Determine the (X, Y) coordinate at the center of the cell enclosing the given text.  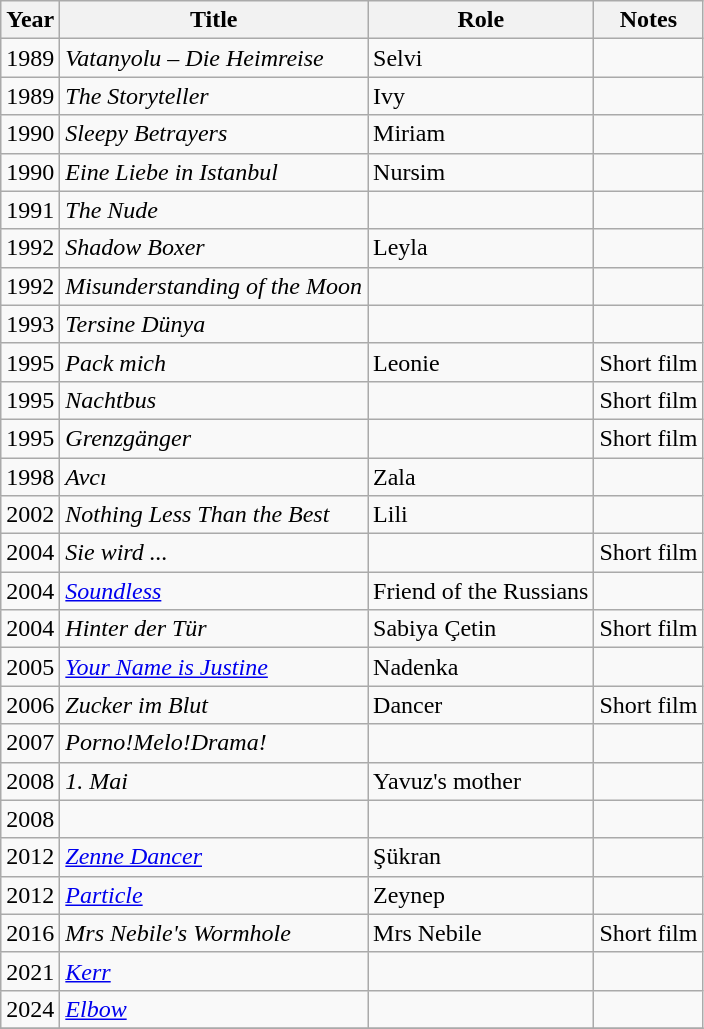
1. Mai (214, 781)
1993 (30, 324)
The Nude (214, 210)
Your Name is Justine (214, 667)
Sie wird ... (214, 553)
Notes (648, 20)
Grenzgänger (214, 438)
Shadow Boxer (214, 248)
Nadenka (481, 667)
Porno!Melo!Drama! (214, 743)
Year (30, 20)
Zenne Dancer (214, 857)
Tersine Dünya (214, 324)
Pack mich (214, 362)
Particle (214, 895)
Nothing Less Than the Best (214, 515)
Leonie (481, 362)
Misunderstanding of the Moon (214, 286)
Şükran (481, 857)
Lili (481, 515)
Soundless (214, 591)
2002 (30, 515)
Zeynep (481, 895)
2006 (30, 705)
Nachtbus (214, 400)
Eine Liebe in Istanbul (214, 172)
Vatanyolu – Die Heimreise (214, 58)
2005 (30, 667)
Title (214, 20)
Yavuz's mother (481, 781)
The Storyteller (214, 96)
Elbow (214, 1009)
Sabiya Çetin (481, 629)
Leyla (481, 248)
Zucker im Blut (214, 705)
Mrs Nebile (481, 933)
Dancer (481, 705)
1998 (30, 477)
2024 (30, 1009)
Mrs Nebile's Wormhole (214, 933)
Role (481, 20)
2007 (30, 743)
Zala (481, 477)
Avcı (214, 477)
1991 (30, 210)
Sleepy Betrayers (214, 134)
2016 (30, 933)
Friend of the Russians (481, 591)
Kerr (214, 971)
Miriam (481, 134)
Hinter der Tür (214, 629)
Nursim (481, 172)
Ivy (481, 96)
2021 (30, 971)
Selvi (481, 58)
